Determine the [x, y] coordinate at the center of the cell enclosing the given text.  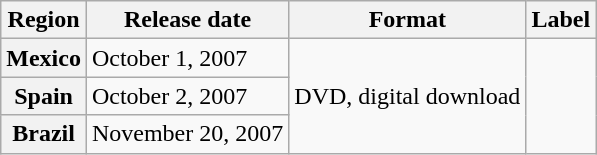
DVD, digital download [408, 96]
Mexico [44, 58]
October 2, 2007 [187, 96]
Brazil [44, 134]
Label [561, 20]
Release date [187, 20]
October 1, 2007 [187, 58]
Format [408, 20]
Spain [44, 96]
November 20, 2007 [187, 134]
Region [44, 20]
